Pinpoint the cell where the given text exists, returning its (X, Y) midpoint coordinate. 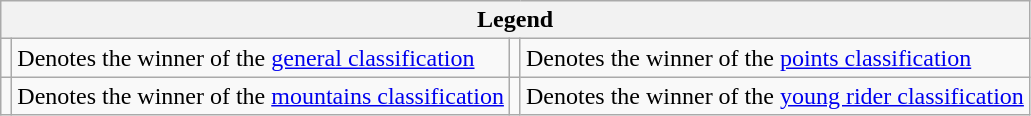
Denotes the winner of the mountains classification (261, 96)
Denotes the winner of the general classification (261, 58)
Denotes the winner of the points classification (774, 58)
Legend (516, 20)
Denotes the winner of the young rider classification (774, 96)
